From the cell containing the given text, extract its center point as [x, y] coordinate. 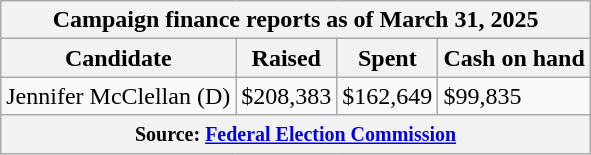
Jennifer McClellan (D) [118, 96]
$99,835 [514, 96]
Candidate [118, 58]
Source: Federal Election Commission [296, 134]
Spent [388, 58]
$162,649 [388, 96]
Campaign finance reports as of March 31, 2025 [296, 20]
Raised [286, 58]
Cash on hand [514, 58]
$208,383 [286, 96]
